From the cell containing the given text, extract its center point as [x, y] coordinate. 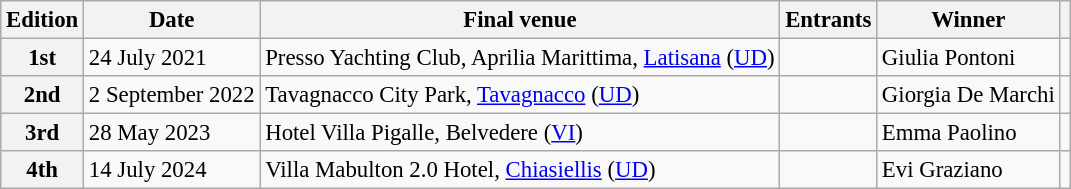
1st [42, 58]
Entrants [828, 20]
Tavagnacco City Park, Tavagnacco (UD) [520, 95]
3rd [42, 133]
Villa Mabulton 2.0 Hotel, Chiasiellis (UD) [520, 170]
14 July 2024 [172, 170]
2nd [42, 95]
4th [42, 170]
28 May 2023 [172, 133]
Giulia Pontoni [969, 58]
Evi Graziano [969, 170]
Emma Paolino [969, 133]
24 July 2021 [172, 58]
Edition [42, 20]
Date [172, 20]
Presso Yachting Club, Aprilia Marittima, Latisana (UD) [520, 58]
Hotel Villa Pigalle, Belvedere (VI) [520, 133]
2 September 2022 [172, 95]
Winner [969, 20]
Giorgia De Marchi [969, 95]
Final venue [520, 20]
